Pinpoint the cell where the given text exists, returning its [X, Y] midpoint coordinate. 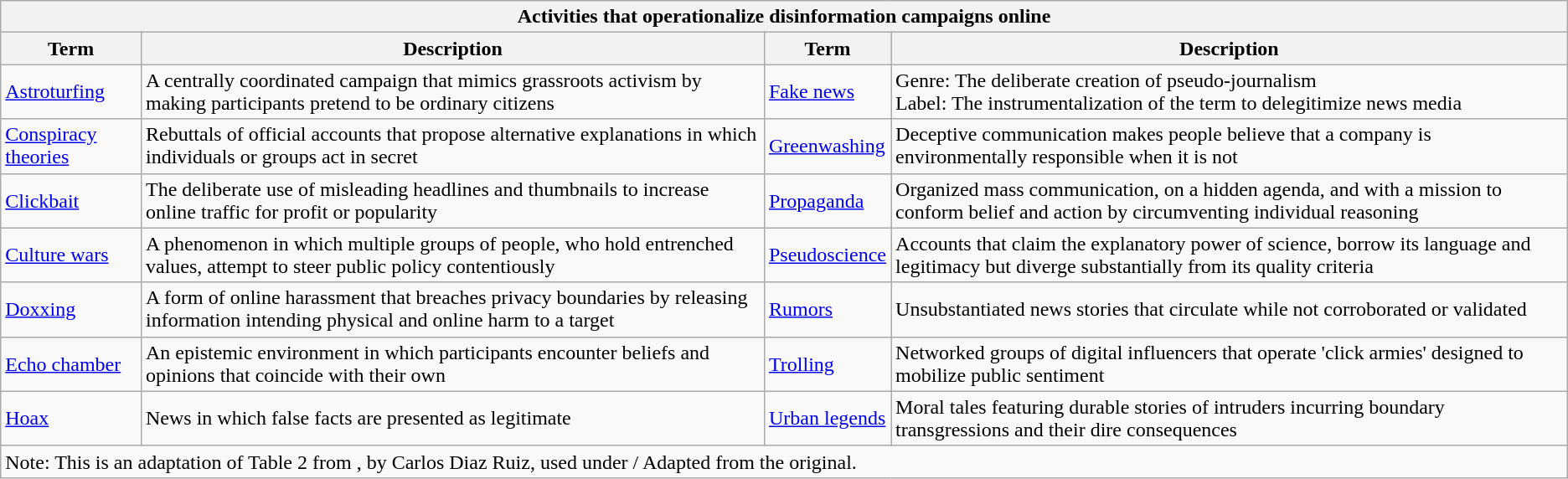
Networked groups of digital influencers that operate 'click armies' designed to mobilize public sentiment [1230, 363]
Unsubstantiated news stories that circulate while not corroborated or validated [1230, 310]
Astroturfing [71, 92]
Activities that operationalize disinformation campaigns online [784, 17]
A phenomenon in which multiple groups of people, who hold entrenched values, attempt to steer public policy contentiously [452, 255]
The deliberate use of misleading headlines and thumbnails to increase online traffic for profit or popularity [452, 201]
Fake news [828, 92]
An epistemic environment in which participants encounter beliefs and opinions that coincide with their own [452, 363]
Clickbait [71, 201]
Echo chamber [71, 363]
Hoax [71, 419]
Accounts that claim the explanatory power of science, borrow its language and legitimacy but diverge substantially from its quality criteria [1230, 255]
Propaganda [828, 201]
Moral tales featuring durable stories of intruders incurring boundary transgressions and their dire consequences [1230, 419]
Genre: The deliberate creation of pseudo-journalismLabel: The instrumentalization of the term to delegitimize news media [1230, 92]
Conspiracy theories [71, 146]
A centrally coordinated campaign that mimics grassroots activism by making participants pretend to be ordinary citizens [452, 92]
Greenwashing [828, 146]
News in which false facts are presented as legitimate [452, 419]
Urban legends [828, 419]
Trolling [828, 363]
Rebuttals of official accounts that propose alternative explanations in which individuals or groups act in secret [452, 146]
Deceptive communication makes people believe that a company is environmentally responsible when it is not [1230, 146]
Culture wars [71, 255]
Organized mass communication, on a hidden agenda, and with a mission to conform belief and action by circumventing individual reasoning [1230, 201]
Note: This is an adaptation of Table 2 from , by Carlos Diaz Ruiz, used under / Adapted from the original. [784, 461]
Rumors [828, 310]
Doxxing [71, 310]
Pseudoscience [828, 255]
A form of online harassment that breaches privacy boundaries by releasing information intending physical and online harm to a target [452, 310]
